Find where the given text appears and provide that cell's center as (x, y) coordinate. 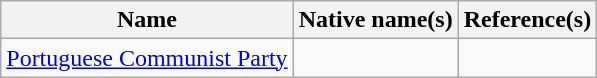
Native name(s) (376, 20)
Portuguese Communist Party (147, 58)
Name (147, 20)
Reference(s) (528, 20)
